Determine the [X, Y] coordinate at the center of the cell enclosing the given text.  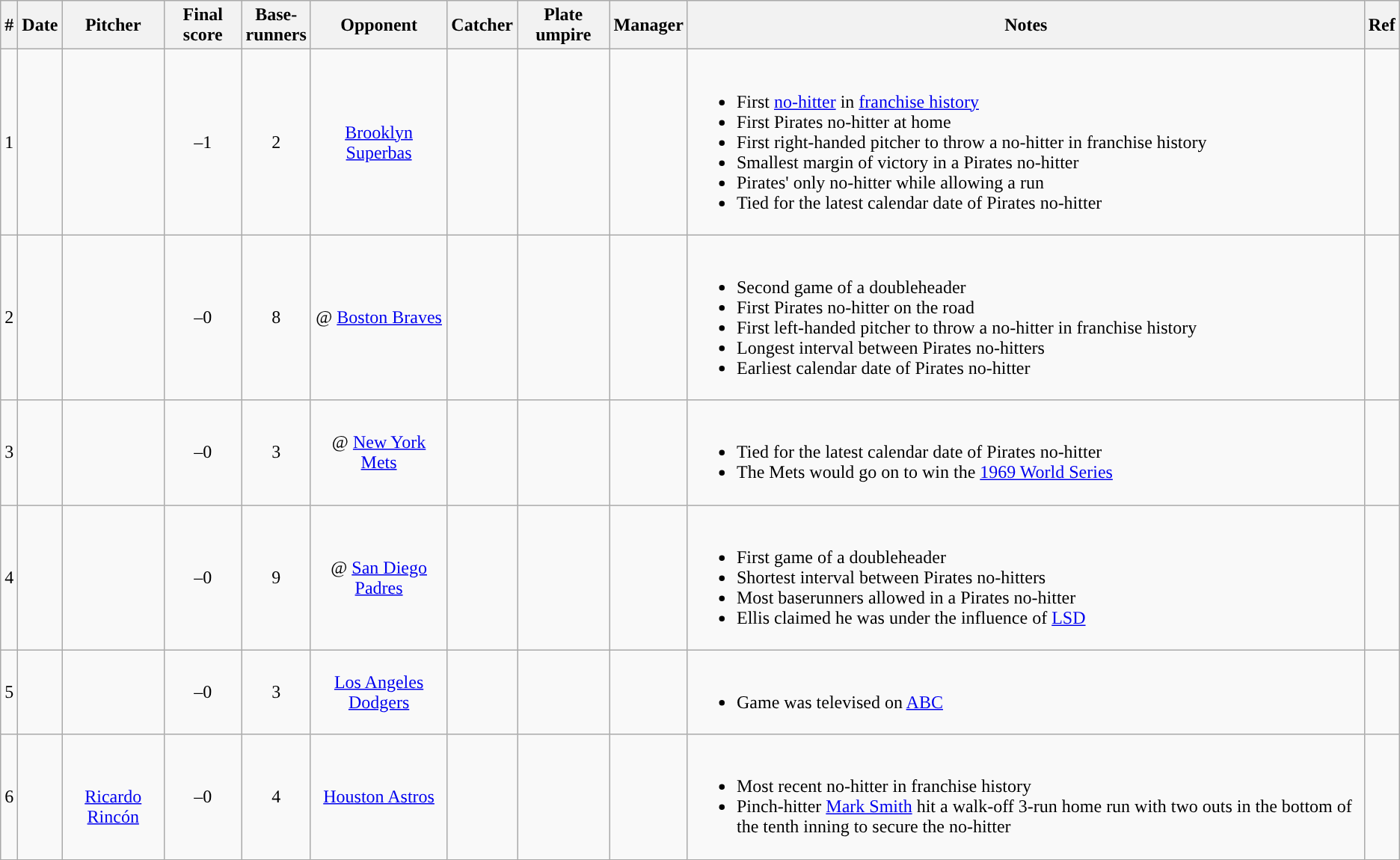
Ricardo Rincón [114, 797]
Tied for the latest calendar date of Pirates no-hitterThe Mets would go on to win the 1969 World Series [1026, 452]
5 [9, 692]
Houston Astros [378, 797]
@ Boston Braves [378, 317]
Plate umpire [564, 25]
9 [276, 577]
Final score [203, 25]
Manager [648, 25]
6 [9, 797]
# [9, 25]
Brooklyn Superbas [378, 142]
1 [9, 142]
–1 [203, 142]
Los Angeles Dodgers [378, 692]
Notes [1026, 25]
Date [40, 25]
8 [276, 317]
Base-runners [276, 25]
@ New York Mets [378, 452]
Ref [1382, 25]
Pitcher [114, 25]
Game was televised on ABC [1026, 692]
Opponent [378, 25]
@ San Diego Padres [378, 577]
Catcher [482, 25]
